Output the [X, Y] coordinate of the center of the cell containing the given text.  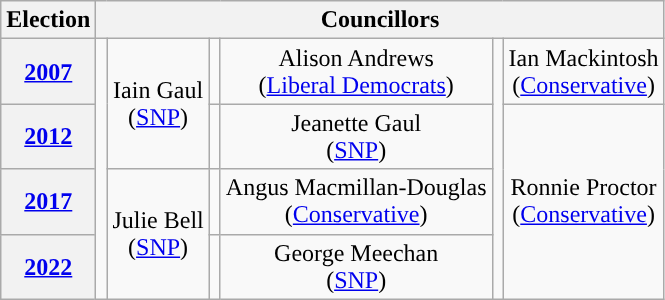
Alison Andrews(Liberal Democrats) [356, 72]
Councillors [380, 20]
2017 [48, 202]
Iain Gaul(SNP) [158, 104]
Election [48, 20]
2007 [48, 72]
Jeanette Gaul(SNP) [356, 136]
Angus Macmillan-Douglas(Conservative) [356, 202]
Ian Mackintosh(Conservative) [584, 72]
2012 [48, 136]
2022 [48, 266]
Julie Bell(SNP) [158, 234]
George Meechan(SNP) [356, 266]
Ronnie Proctor(Conservative) [584, 202]
